Capture the cell that displays the provided text and extract its (x, y) central coordinate. 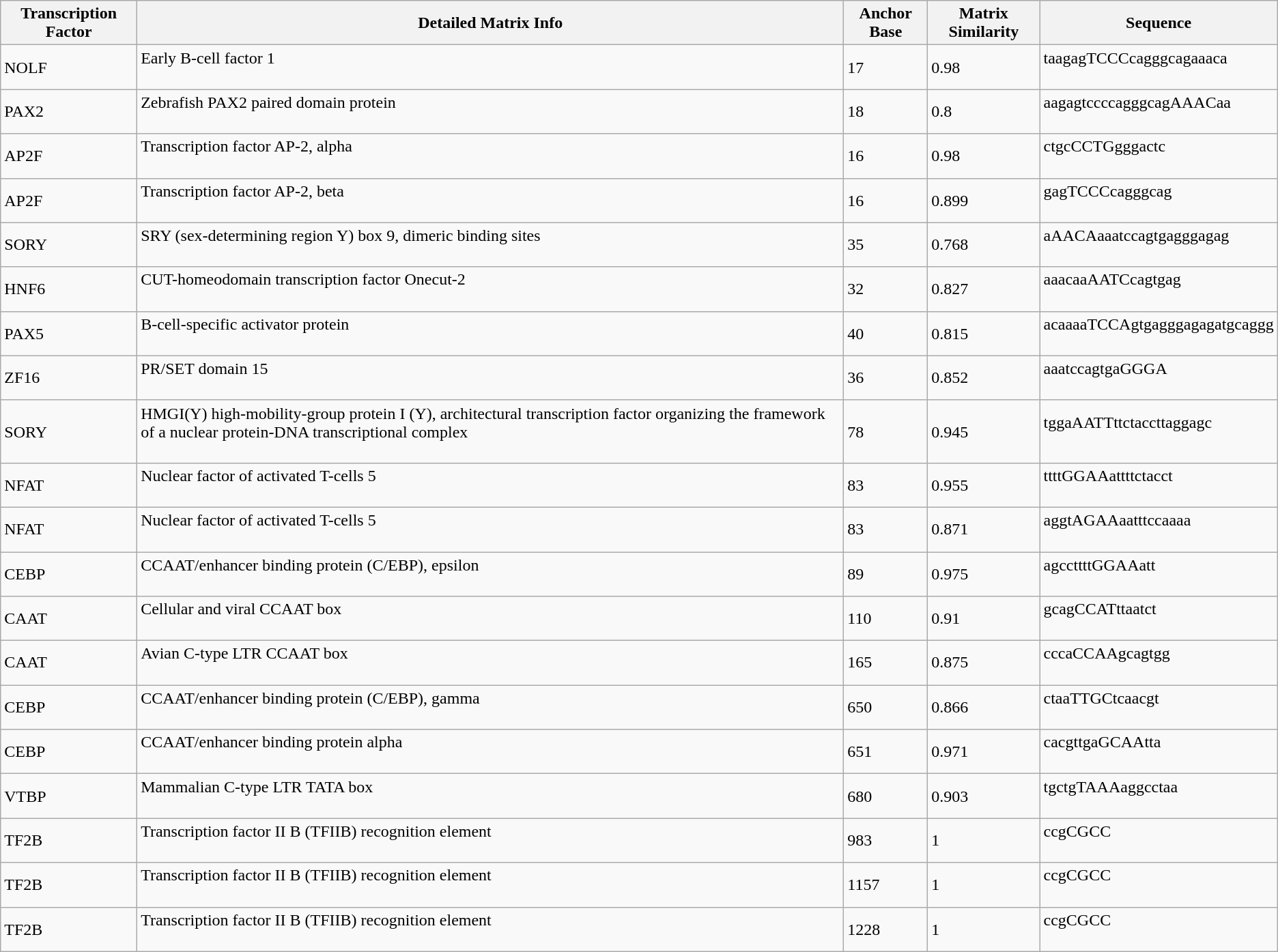
0.871 (984, 530)
650 (886, 707)
Anchor Base (886, 23)
ZF16 (69, 378)
Transcription factor AP-2, alpha (490, 156)
Cellular and viral CCAAT box (490, 618)
VTBP (69, 796)
983 (886, 841)
cacgttgaGCAAtta (1159, 752)
SRY (sex-determining region Y) box 9, dimeric binding sites (490, 244)
0.8 (984, 112)
PAX2 (69, 112)
ctaaTTGCtcaacgt (1159, 707)
40 (886, 333)
agccttttGGAAatt (1159, 573)
HNF6 (69, 289)
0.827 (984, 289)
Transcription Factor (69, 23)
78 (886, 431)
NOLF (69, 67)
gagTCCCcagggcag (1159, 201)
35 (886, 244)
165 (886, 663)
0.945 (984, 431)
0.955 (984, 485)
aAACAaaatccagtgagggagag (1159, 244)
cccaCCAAgcagtgg (1159, 663)
89 (886, 573)
18 (886, 112)
Mammalian C-type LTR TATA box (490, 796)
Matrix Similarity (984, 23)
CCAAT/enhancer binding protein (C/EBP), gamma (490, 707)
0.971 (984, 752)
0.91 (984, 618)
aagagtccccagggcagAAACaa (1159, 112)
PAX5 (69, 333)
taagagTCCCcagggcagaaaca (1159, 67)
tgctgTAAAaggcctaa (1159, 796)
680 (886, 796)
Zebrafish PAX2 paired domain protein (490, 112)
0.975 (984, 573)
ctgcCCTGgggactc (1159, 156)
CCAAT/enhancer binding protein alpha (490, 752)
0.768 (984, 244)
Early B-cell factor 1 (490, 67)
0.866 (984, 707)
CCAAT/enhancer binding protein (C/EBP), epsilon (490, 573)
32 (886, 289)
110 (886, 618)
Sequence (1159, 23)
CUT-homeodomain transcription factor Onecut-2 (490, 289)
acaaaaTCCAgtgagggagagatgcaggg (1159, 333)
tggaAATTttctaccttaggagc (1159, 431)
1228 (886, 929)
0.903 (984, 796)
651 (886, 752)
0.815 (984, 333)
aaacaaAATCcagtgag (1159, 289)
ttttGGAAattttctacct (1159, 485)
gcagCCATttaatct (1159, 618)
1157 (886, 884)
B-cell-specific activator protein (490, 333)
aggtAGAAaatttccaaaa (1159, 530)
17 (886, 67)
Transcription factor AP-2, beta (490, 201)
PR/SET domain 15 (490, 378)
36 (886, 378)
0.852 (984, 378)
0.875 (984, 663)
Avian C-type LTR CCAAT box (490, 663)
0.899 (984, 201)
Detailed Matrix Info (490, 23)
aaatccagtgaGGGA (1159, 378)
